Determine the [X, Y] coordinate at the center of the cell enclosing the given text.  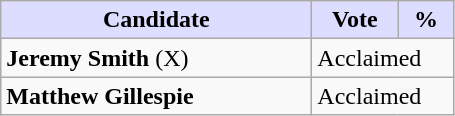
Vote [355, 20]
Jeremy Smith (X) [156, 58]
Matthew Gillespie [156, 96]
% [426, 20]
Candidate [156, 20]
